Provide the (X, Y) coordinate of the cell's center where the given text is located.  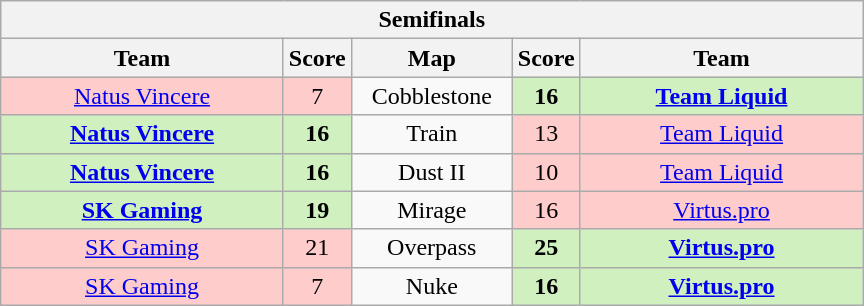
Dust II (432, 172)
Overpass (432, 248)
25 (546, 248)
Mirage (432, 210)
19 (317, 210)
Nuke (432, 286)
Map (432, 58)
Cobblestone (432, 96)
13 (546, 134)
Semifinals (432, 20)
10 (546, 172)
21 (317, 248)
Train (432, 134)
